Output the [x, y] coordinate of the center of the cell containing the given text.  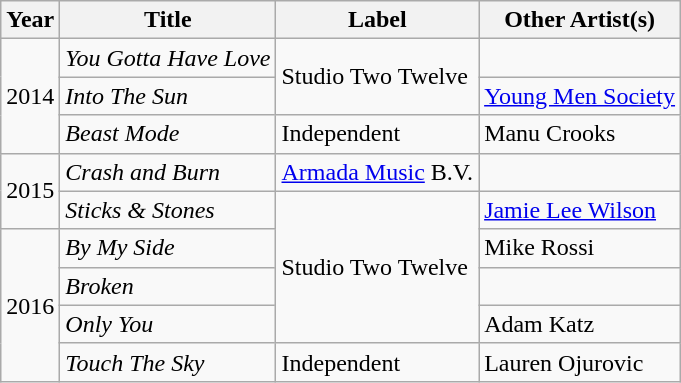
Sticks & Stones [168, 210]
Title [168, 20]
Lauren Ojurovic [580, 362]
2016 [30, 305]
Broken [168, 286]
Young Men Society [580, 96]
Armada Music B.V. [378, 172]
Manu Crooks [580, 134]
Beast Mode [168, 134]
Adam Katz [580, 324]
By My Side [168, 248]
Touch The Sky [168, 362]
Label [378, 20]
Crash and Burn [168, 172]
Only You [168, 324]
Other Artist(s) [580, 20]
Year [30, 20]
2015 [30, 191]
Into The Sun [168, 96]
Jamie Lee Wilson [580, 210]
You Gotta Have Love [168, 58]
Mike Rossi [580, 248]
2014 [30, 96]
